Output the [x, y] coordinate of the center of the cell containing the given text.  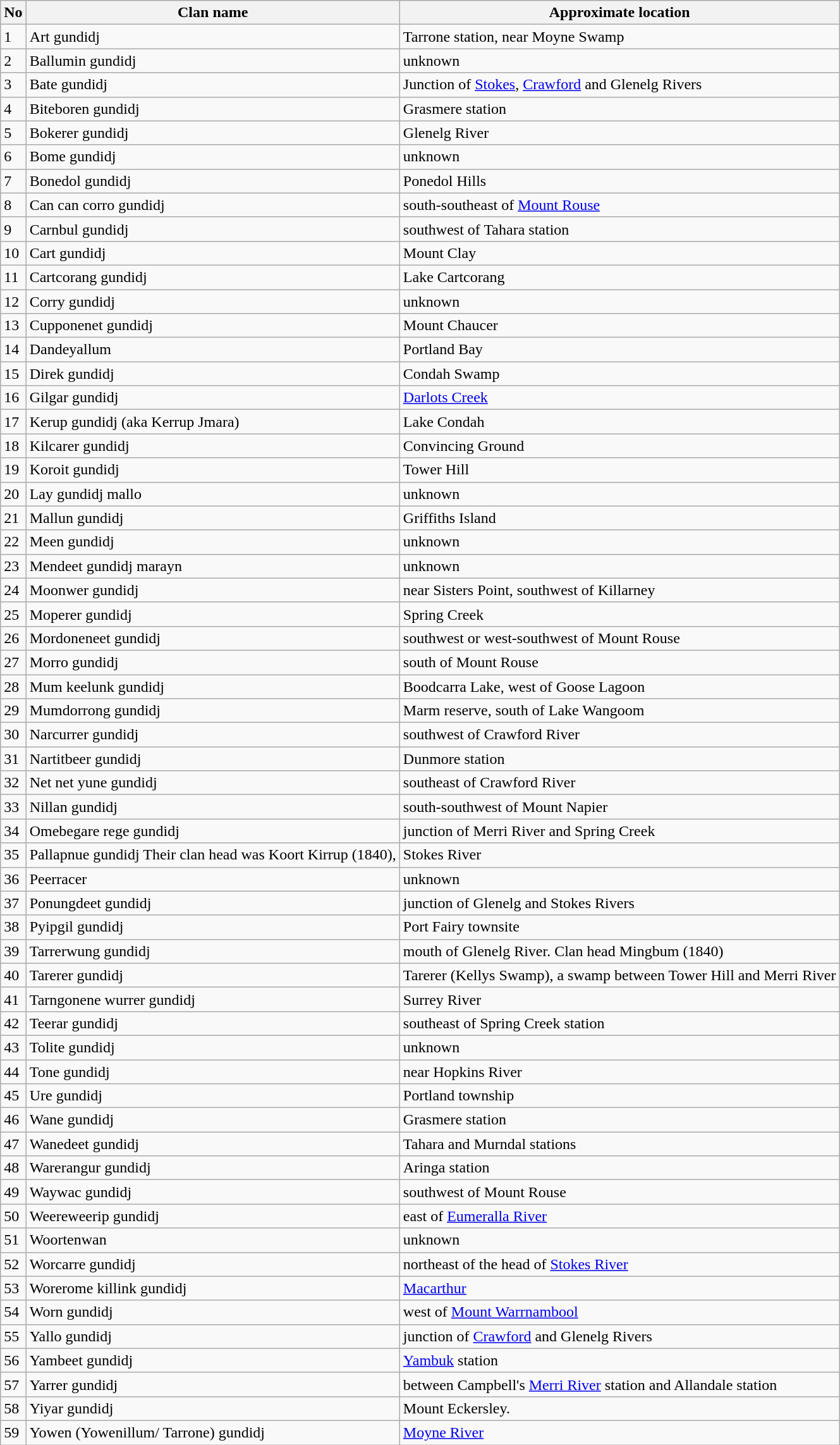
Portland Bay [619, 350]
54 [13, 1312]
32 [13, 783]
Yiyar gundidj [212, 1408]
Bokerer gundidj [212, 133]
mouth of Glenelg River. Clan head Mingbum (1840) [619, 951]
Tower Hill [619, 470]
Mallun gundidj [212, 518]
3 [13, 85]
51 [13, 1240]
Tarerer (Kellys Swamp), a swamp between Tower Hill and Merri River [619, 975]
Ponedol Hills [619, 181]
41 [13, 999]
Gilgar gundidj [212, 398]
55 [13, 1336]
Condah Swamp [619, 374]
Mendeet gundidj marayn [212, 566]
33 [13, 807]
Darlots Creek [619, 398]
Lake Cartcorang [619, 277]
junction of Merri River and Spring Creek [619, 831]
Mount Chaucer [619, 326]
44 [13, 1072]
Art gundidj [212, 37]
42 [13, 1023]
52 [13, 1264]
48 [13, 1168]
9 [13, 229]
53 [13, 1288]
east of Eumeralla River [619, 1216]
47 [13, 1144]
south-southwest of Mount Napier [619, 807]
13 [13, 326]
near Sisters Point, southwest of Killarney [619, 590]
1 [13, 37]
Omebegare rege gundidj [212, 831]
southwest of Mount Rouse [619, 1192]
Port Fairy townsite [619, 927]
Net net yune gundidj [212, 783]
21 [13, 518]
southeast of Crawford River [619, 783]
Tahara and Murndal stations [619, 1144]
Worcarre gundidj [212, 1264]
Corry gundidj [212, 302]
Tarerer gundidj [212, 975]
Pallapnue gundidj Their clan head was Koort Kirrup (1840), [212, 855]
19 [13, 470]
26 [13, 638]
8 [13, 205]
near Hopkins River [619, 1072]
Warerangur gundidj [212, 1168]
57 [13, 1384]
southeast of Spring Creek station [619, 1023]
18 [13, 446]
Tarrerwung gundidj [212, 951]
Koroit gundidj [212, 470]
14 [13, 350]
south of Mount Rouse [619, 662]
Wane gundidj [212, 1120]
10 [13, 253]
43 [13, 1047]
Worerome killink gundidj [212, 1288]
12 [13, 302]
Kerup gundidj (aka Kerrup Jmara) [212, 422]
40 [13, 975]
Junction of Stokes, Crawford and Glenelg Rivers [619, 85]
junction of Glenelg and Stokes Rivers [619, 903]
Weereweerip gundidj [212, 1216]
Ure gundidj [212, 1096]
Yowen (Yowenillum/ Tarrone) gundidj [212, 1432]
Waywac gundidj [212, 1192]
17 [13, 422]
Convincing Ground [619, 446]
Boodcarra Lake, west of Goose Lagoon [619, 686]
Yallo gundidj [212, 1336]
Yarrer gundidj [212, 1384]
Mumdorrong gundidj [212, 711]
34 [13, 831]
Ballumin gundidj [212, 61]
Bate gundidj [212, 85]
Approximate location [619, 13]
Aringa station [619, 1168]
junction of Crawford and Glenelg Rivers [619, 1336]
Peerracer [212, 879]
Wanedeet gundidj [212, 1144]
No [13, 13]
between Campbell's Merri River station and Allandale station [619, 1384]
Stokes River [619, 855]
20 [13, 494]
36 [13, 879]
Spring Creek [619, 614]
Ponungdeet gundidj [212, 903]
Morro gundidj [212, 662]
59 [13, 1432]
Lake Condah [619, 422]
Mount Eckersley. [619, 1408]
Mount Clay [619, 253]
Moyne River [619, 1432]
Yambeet gundidj [212, 1360]
Tarngonene wurrer gundidj [212, 999]
Macarthur [619, 1288]
Nillan gundidj [212, 807]
Pyipgil gundidj [212, 927]
38 [13, 927]
24 [13, 590]
23 [13, 566]
15 [13, 374]
Cartcorang gundidj [212, 277]
16 [13, 398]
west of Mount Warrnambool [619, 1312]
Lay gundidj mallo [212, 494]
Griffiths Island [619, 518]
27 [13, 662]
Dandeyallum [212, 350]
7 [13, 181]
11 [13, 277]
south-southeast of Mount Rouse [619, 205]
Dunmore station [619, 759]
Worn gundidj [212, 1312]
Cart gundidj [212, 253]
Glenelg River [619, 133]
Mum keelunk gundidj [212, 686]
35 [13, 855]
45 [13, 1096]
southwest of Tahara station [619, 229]
39 [13, 951]
Mordoneneet gundidj [212, 638]
28 [13, 686]
25 [13, 614]
Surrey River [619, 999]
Portland township [619, 1096]
Tarrone station, near Moyne Swamp [619, 37]
Woortenwan [212, 1240]
Marm reserve, south of Lake Wangoom [619, 711]
Clan name [212, 13]
Tolite gundidj [212, 1047]
Tone gundidj [212, 1072]
22 [13, 542]
Moonwer gundidj [212, 590]
Meen gundidj [212, 542]
49 [13, 1192]
Cupponenet gundidj [212, 326]
37 [13, 903]
Kilcarer gundidj [212, 446]
southwest or west-southwest of Mount Rouse [619, 638]
Teerar gundidj [212, 1023]
southwest of Crawford River [619, 735]
46 [13, 1120]
6 [13, 157]
Yambuk station [619, 1360]
northeast of the head of Stokes River [619, 1264]
Narcurrer gundidj [212, 735]
4 [13, 109]
Can can corro gundidj [212, 205]
Biteboren gundidj [212, 109]
Direk gundidj [212, 374]
Nartitbeer gundidj [212, 759]
58 [13, 1408]
Carnbul gundidj [212, 229]
Bonedol gundidj [212, 181]
2 [13, 61]
31 [13, 759]
56 [13, 1360]
50 [13, 1216]
29 [13, 711]
Bome gundidj [212, 157]
Moperer gundidj [212, 614]
30 [13, 735]
5 [13, 133]
